Capture the cell that displays the provided text and extract its (x, y) central coordinate. 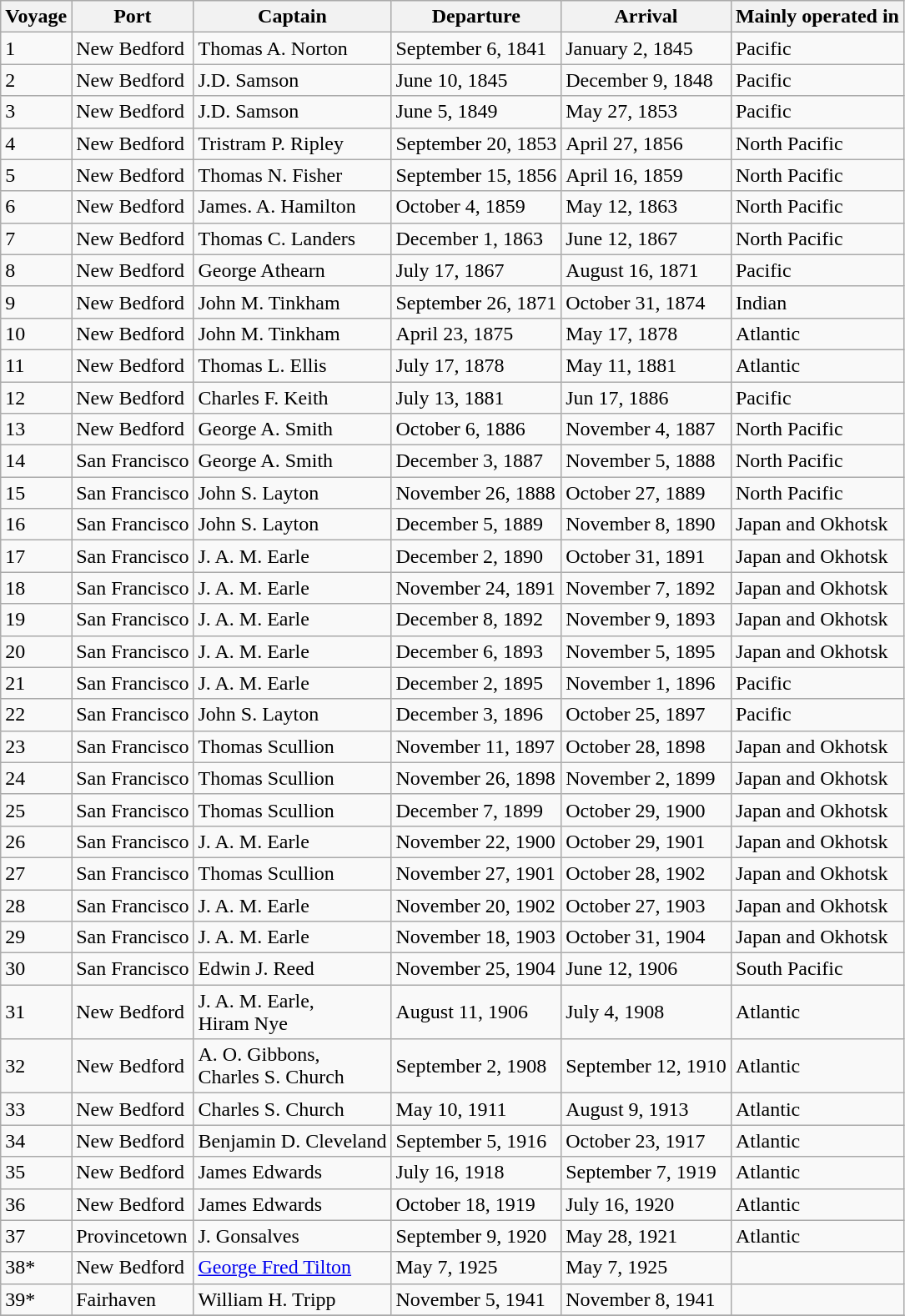
September 20, 1853 (476, 143)
34 (37, 1141)
September 7, 1919 (646, 1173)
8 (37, 270)
November 18, 1903 (476, 937)
October 25, 1897 (646, 715)
September 12, 1910 (646, 1066)
November 22, 1900 (476, 841)
November 5, 1941 (476, 1299)
June 12, 1867 (646, 239)
4 (37, 143)
May 17, 1878 (646, 334)
Mainly operated in (817, 17)
November 4, 1887 (646, 429)
7 (37, 239)
December 3, 1887 (476, 461)
December 3, 1896 (476, 715)
November 11, 1897 (476, 746)
December 7, 1899 (476, 810)
Charles F. Keith (292, 398)
May 27, 1853 (646, 112)
Arrival (646, 17)
November 8, 1941 (646, 1299)
Captain (292, 17)
South Pacific (817, 969)
October 23, 1917 (646, 1141)
36 (37, 1204)
Voyage (37, 17)
April 23, 1875 (476, 334)
6 (37, 207)
July 17, 1867 (476, 270)
28 (37, 905)
July 4, 1908 (646, 1012)
Charles S. Church (292, 1109)
October 31, 1891 (646, 556)
August 9, 1913 (646, 1109)
August 11, 1906 (476, 1012)
May 28, 1921 (646, 1236)
June 5, 1849 (476, 112)
September 26, 1871 (476, 302)
November 1, 1896 (646, 683)
Thomas C. Landers (292, 239)
December 2, 1895 (476, 683)
October 27, 1903 (646, 905)
September 6, 1841 (476, 48)
December 8, 1892 (476, 620)
December 5, 1889 (476, 525)
October 6, 1886 (476, 429)
15 (37, 493)
July 16, 1920 (646, 1204)
35 (37, 1173)
November 7, 1892 (646, 588)
9 (37, 302)
April 27, 1856 (646, 143)
August 16, 1871 (646, 270)
October 29, 1900 (646, 810)
Tristram P. Ripley (292, 143)
Indian (817, 302)
January 2, 1845 (646, 48)
May 12, 1863 (646, 207)
Fairhaven (133, 1299)
25 (37, 810)
32 (37, 1066)
December 1, 1863 (476, 239)
21 (37, 683)
Thomas A. Norton (292, 48)
November 5, 1888 (646, 461)
Provincetown (133, 1236)
September 5, 1916 (476, 1141)
December 9, 1848 (646, 80)
October 29, 1901 (646, 841)
October 18, 1919 (476, 1204)
38* (37, 1268)
30 (37, 969)
31 (37, 1012)
17 (37, 556)
22 (37, 715)
November 26, 1898 (476, 778)
December 6, 1893 (476, 651)
James. A. Hamilton (292, 207)
November 8, 1890 (646, 525)
37 (37, 1236)
George Athearn (292, 270)
20 (37, 651)
George Fred Tilton (292, 1268)
5 (37, 175)
3 (37, 112)
12 (37, 398)
1 (37, 48)
26 (37, 841)
Thomas N. Fisher (292, 175)
A. O. Gibbons, Charles S. Church (292, 1066)
11 (37, 365)
October 27, 1889 (646, 493)
July 17, 1878 (476, 365)
November 20, 1902 (476, 905)
September 15, 1856 (476, 175)
October 28, 1898 (646, 746)
September 2, 1908 (476, 1066)
J. A. M. Earle, Hiram Nye (292, 1012)
September 9, 1920 (476, 1236)
May 11, 1881 (646, 365)
Departure (476, 17)
October 31, 1874 (646, 302)
November 25, 1904 (476, 969)
33 (37, 1109)
39* (37, 1299)
2 (37, 80)
13 (37, 429)
10 (37, 334)
November 2, 1899 (646, 778)
November 9, 1893 (646, 620)
July 13, 1881 (476, 398)
Jun 17, 1886 (646, 398)
Port (133, 17)
27 (37, 873)
June 12, 1906 (646, 969)
November 5, 1895 (646, 651)
November 27, 1901 (476, 873)
Thomas L. Ellis (292, 365)
October 28, 1902 (646, 873)
October 4, 1859 (476, 207)
April 16, 1859 (646, 175)
29 (37, 937)
October 31, 1904 (646, 937)
July 16, 1918 (476, 1173)
23 (37, 746)
June 10, 1845 (476, 80)
J. Gonsalves (292, 1236)
William H. Tripp (292, 1299)
November 24, 1891 (476, 588)
May 10, 1911 (476, 1109)
November 26, 1888 (476, 493)
24 (37, 778)
December 2, 1890 (476, 556)
14 (37, 461)
16 (37, 525)
19 (37, 620)
18 (37, 588)
Benjamin D. Cleveland (292, 1141)
Edwin J. Reed (292, 969)
